Output the [x, y] coordinate of the center of the cell containing the given text.  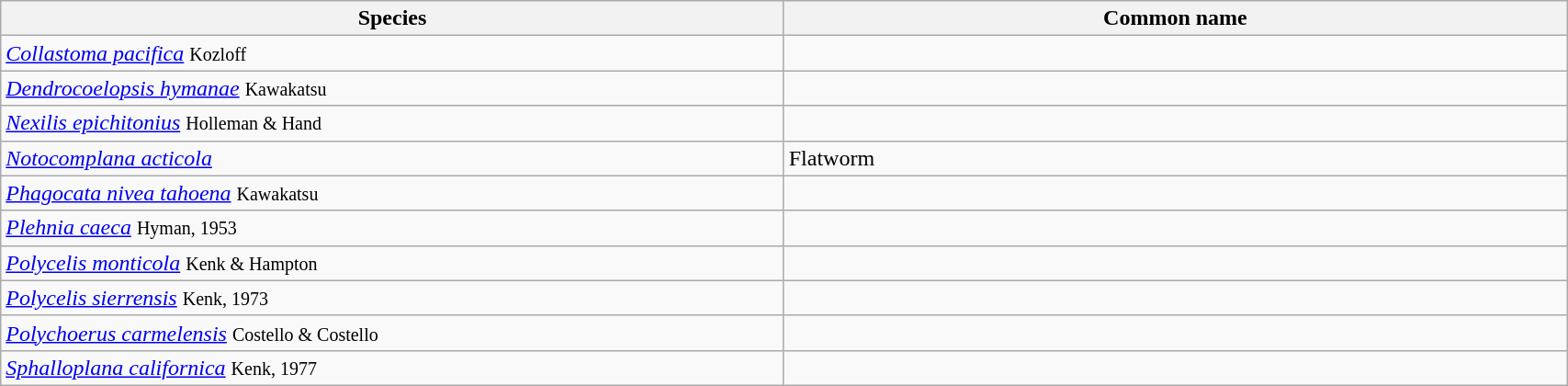
Species [392, 18]
Dendrocoelopsis hymanae Kawakatsu [392, 88]
Nexilis epichitonius Holleman & Hand [392, 123]
Polycelis monticola Kenk & Hampton [392, 263]
Sphalloplana californica Kenk, 1977 [392, 368]
Common name [1175, 18]
Notocomplana acticola [392, 158]
Flatworm [1175, 158]
Collastoma pacifica Kozloff [392, 53]
Phagocata nivea tahoena Kawakatsu [392, 193]
Plehnia caeca Hyman, 1953 [392, 228]
Polychoerus carmelensis Costello & Costello [392, 333]
Polycelis sierrensis Kenk, 1973 [392, 298]
